Return [x, y] of the center of cell containing provided text 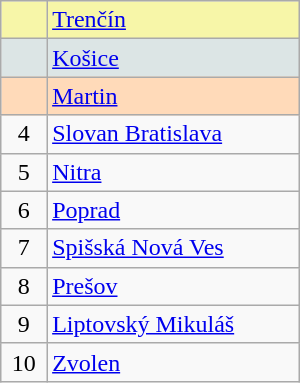
6 [24, 210]
Prešov [174, 286]
Liptovský Mikuláš [174, 324]
9 [24, 324]
Nitra [174, 172]
Trenčín [174, 20]
8 [24, 286]
7 [24, 248]
Martin [174, 96]
Zvolen [174, 362]
5 [24, 172]
10 [24, 362]
Poprad [174, 210]
Spišská Nová Ves [174, 248]
4 [24, 134]
Košice [174, 58]
Slovan Bratislava [174, 134]
